Detect which cell encompasses the target text, then output its [x, y] center coordinate. 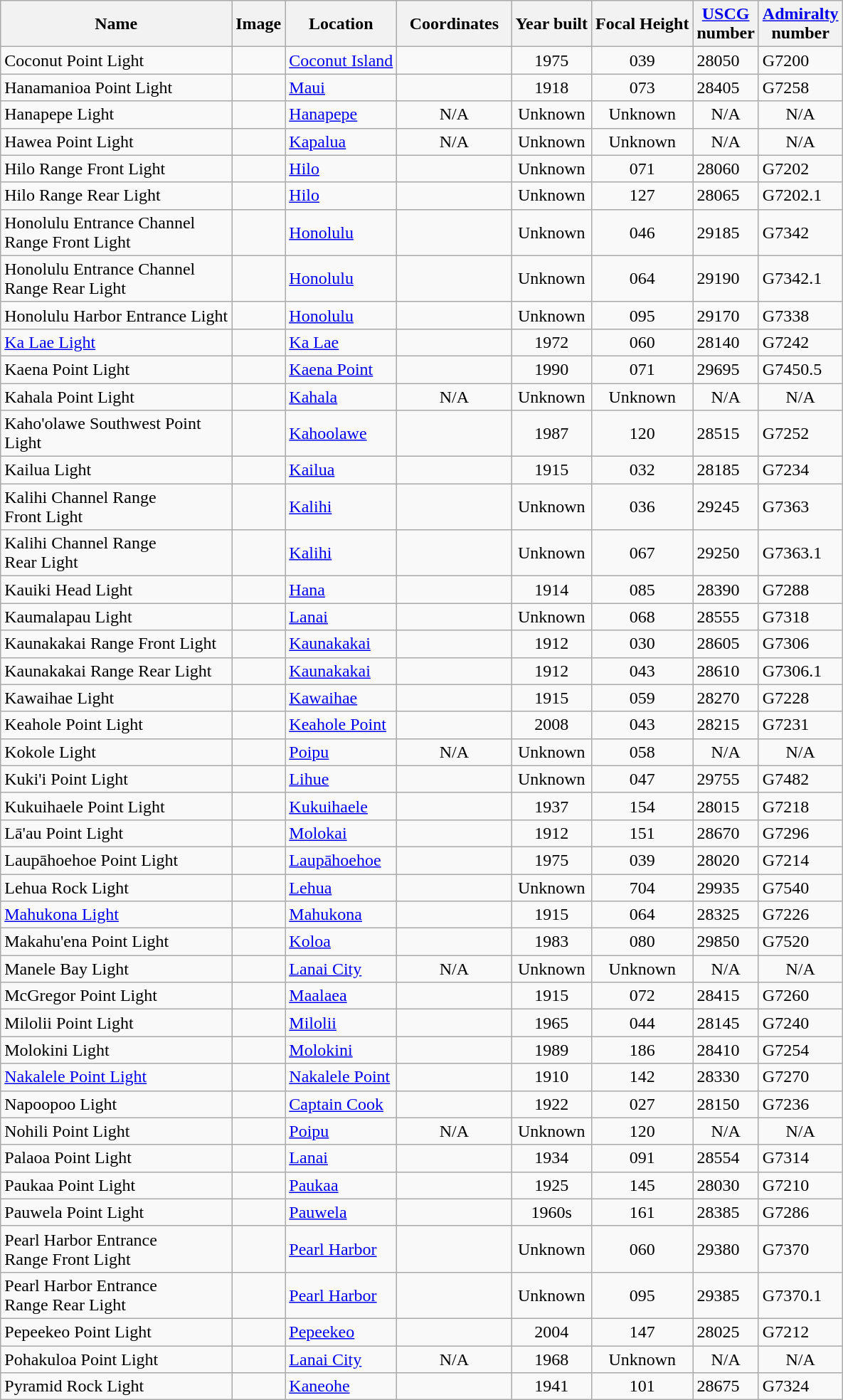
28060 [726, 169]
28325 [726, 915]
28415 [726, 996]
Mahukona Light [117, 915]
Maui [341, 87]
G7226 [800, 915]
Pearl Harbor EntranceRange Rear Light [117, 1295]
28215 [726, 725]
G7240 [800, 1023]
28405 [726, 87]
Napoopoo Light [117, 1104]
G7540 [800, 887]
1983 [552, 942]
29755 [726, 779]
29935 [726, 887]
Hilo Range Rear Light [117, 196]
28025 [726, 1332]
Focal Height [642, 24]
1910 [552, 1077]
Kaena Point [341, 369]
G7231 [800, 725]
161 [642, 1212]
047 [642, 779]
1918 [552, 87]
2008 [552, 725]
29385 [726, 1295]
Honolulu Entrance ChannelRange Rear Light [117, 279]
G7228 [800, 698]
Kalihi Channel RangeFront Light [117, 507]
28390 [726, 590]
Ka Lae Light [117, 342]
28675 [726, 1386]
28605 [726, 644]
Laupāhoehoe [341, 860]
G7363 [800, 507]
G7318 [800, 617]
28030 [726, 1185]
154 [642, 806]
G7254 [800, 1050]
Mahukona [341, 915]
091 [642, 1158]
28050 [726, 60]
G7370 [800, 1249]
036 [642, 507]
704 [642, 887]
Kawaihae [341, 698]
Kahala Point Light [117, 396]
1960s [552, 1212]
G7342 [800, 232]
Kukuihaele [341, 806]
G7212 [800, 1332]
G7270 [800, 1077]
046 [642, 232]
Koloa [341, 942]
28150 [726, 1104]
1965 [552, 1023]
Hana [341, 590]
28140 [726, 342]
29245 [726, 507]
1987 [552, 434]
Maalaea [341, 996]
USCGnumber [726, 24]
Honolulu Entrance ChannelRange Front Light [117, 232]
29380 [726, 1249]
Kaneohe [341, 1386]
Milolii [341, 1023]
101 [642, 1386]
Keahole Point Light [117, 725]
28185 [726, 470]
G7260 [800, 996]
030 [642, 644]
G7482 [800, 779]
G7258 [800, 87]
McGregor Point Light [117, 996]
Image [259, 24]
Nohili Point Light [117, 1131]
Location [341, 24]
G7520 [800, 942]
085 [642, 590]
29170 [726, 315]
G7450.5 [800, 369]
027 [642, 1104]
29190 [726, 279]
032 [642, 470]
G7202 [800, 169]
Pauwela [341, 1212]
28015 [726, 806]
Kukuihaele Point Light [117, 806]
Pohakuloa Point Light [117, 1359]
1989 [552, 1050]
1941 [552, 1386]
Kaena Point Light [117, 369]
28410 [726, 1050]
Kauiki Head Light [117, 590]
Hanamanioa Point Light [117, 87]
Keahole Point [341, 725]
Pepeekeo Point Light [117, 1332]
28555 [726, 617]
Lā'au Point Light [117, 833]
28610 [726, 671]
Ka Lae [341, 342]
28270 [726, 698]
G7306 [800, 644]
147 [642, 1332]
1914 [552, 590]
1925 [552, 1185]
Coconut Point Light [117, 60]
Kaunakakai Range Front Light [117, 644]
G7236 [800, 1104]
151 [642, 833]
28515 [726, 434]
Kaho'olawe Southwest PointLight [117, 434]
G7288 [800, 590]
Kaunakakai Range Rear Light [117, 671]
Molokini [341, 1050]
Lihue [341, 779]
059 [642, 698]
142 [642, 1077]
G7286 [800, 1212]
Admiraltynumber [800, 24]
28385 [726, 1212]
Laupāhoehoe Point Light [117, 860]
186 [642, 1050]
G7252 [800, 434]
Kahala [341, 396]
G7342.1 [800, 279]
072 [642, 996]
28145 [726, 1023]
Makahu'ena Point Light [117, 942]
Year built [552, 24]
058 [642, 752]
Kahoolawe [341, 434]
Palaoa Point Light [117, 1158]
1968 [552, 1359]
Manele Bay Light [117, 969]
1972 [552, 342]
068 [642, 617]
1922 [552, 1104]
G7218 [800, 806]
Name [117, 24]
G7200 [800, 60]
Kailua [341, 470]
Molokini Light [117, 1050]
1937 [552, 806]
Hanapepe Light [117, 115]
Coconut Island [341, 60]
Pauwela Point Light [117, 1212]
Nakalele Point [341, 1077]
145 [642, 1185]
Paukaa Point Light [117, 1185]
28670 [726, 833]
G7314 [800, 1158]
28065 [726, 196]
Pearl Harbor EntranceRange Front Light [117, 1249]
Hanapepe [341, 115]
29250 [726, 553]
G7242 [800, 342]
1934 [552, 1158]
Captain Cook [341, 1104]
2004 [552, 1332]
1990 [552, 369]
G7202.1 [800, 196]
Hilo Range Front Light [117, 169]
Molokai [341, 833]
G7370.1 [800, 1295]
G7296 [800, 833]
28554 [726, 1158]
127 [642, 196]
Milolii Point Light [117, 1023]
Kawaihae Light [117, 698]
G7214 [800, 860]
G7338 [800, 315]
067 [642, 553]
Lehua [341, 887]
28330 [726, 1077]
073 [642, 87]
29695 [726, 369]
28020 [726, 860]
G7363.1 [800, 553]
29850 [726, 942]
Kaumalapau Light [117, 617]
Honolulu Harbor Entrance Light [117, 315]
Hawea Point Light [117, 142]
Coordinates [454, 24]
Lehua Rock Light [117, 887]
29185 [726, 232]
Kalihi Channel RangeRear Light [117, 553]
G7234 [800, 470]
Kapalua [341, 142]
Kuki'i Point Light [117, 779]
G7210 [800, 1185]
Pyramid Rock Light [117, 1386]
Nakalele Point Light [117, 1077]
G7306.1 [800, 671]
Paukaa [341, 1185]
044 [642, 1023]
Kailua Light [117, 470]
080 [642, 942]
Kokole Light [117, 752]
G7324 [800, 1386]
Pepeekeo [341, 1332]
